Scan for the cell matching the given text and deliver its (x, y) coordinate at center. 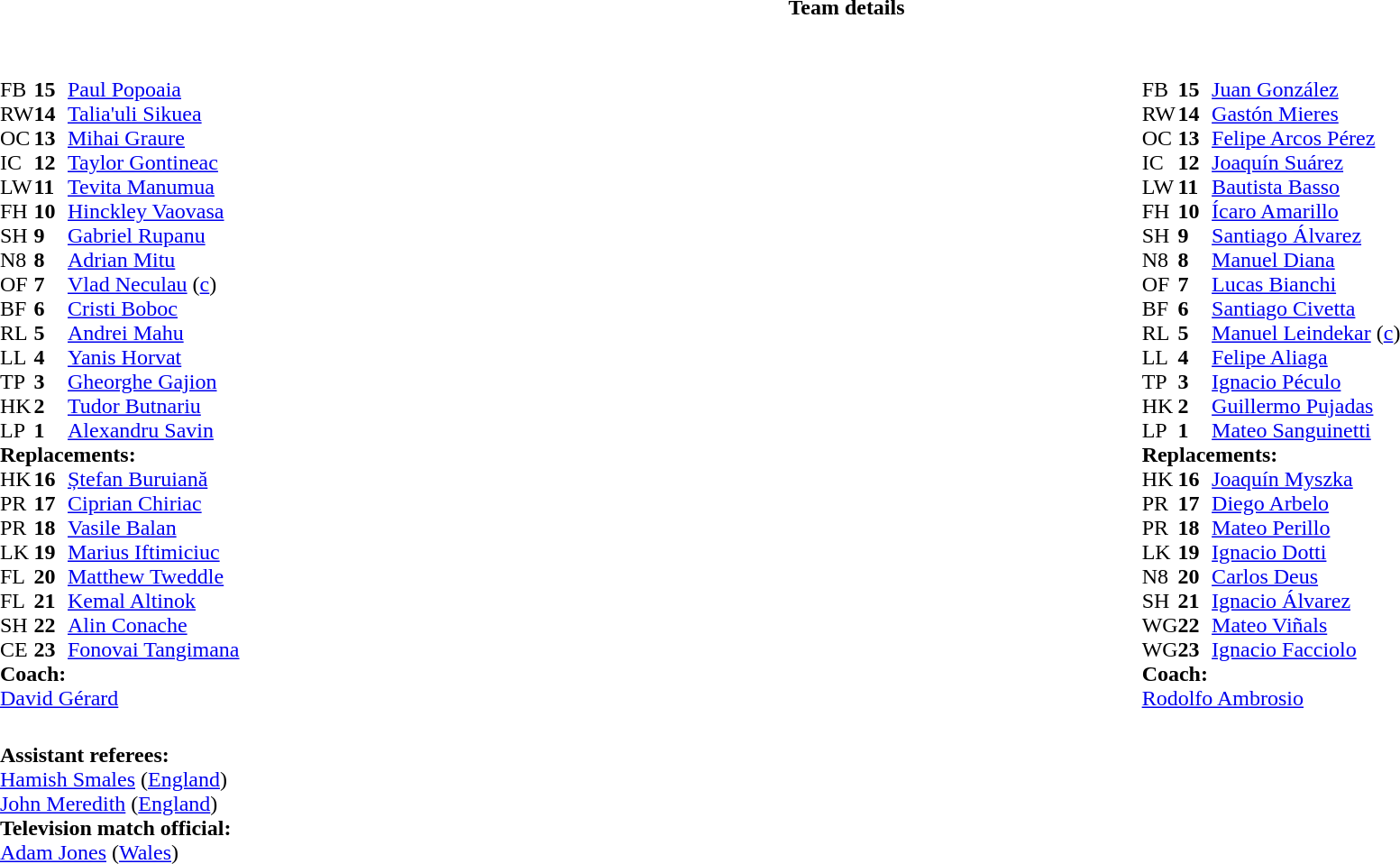
Andrei Mahu (153, 334)
Adrian Mitu (153, 260)
Santiago Civetta (1305, 308)
Felipe Arcos Pérez (1305, 139)
Diego Arbelo (1305, 503)
Juan González (1305, 90)
Ícaro Amarillo (1305, 211)
Joaquín Suárez (1305, 162)
David Gérard (120, 698)
Felipe Aliaga (1305, 357)
Santiago Álvarez (1305, 236)
Mihai Graure (153, 139)
Vlad Neculau (c) (153, 285)
Kemal Altinok (153, 601)
Coach: (120, 675)
Manuel Leindekar (c) (1305, 334)
Vasile Balan (153, 529)
Lucas Bianchi (1305, 285)
Ignacio Péculo (1305, 382)
Alin Conache (153, 626)
Ignacio Facciolo (1305, 649)
Fonovai Tangimana (153, 649)
Marius Iftimiciuc (153, 552)
Ciprian Chiriac (153, 503)
Mateo Perillo (1305, 529)
Ștefan Buruiană (153, 480)
CE (17, 649)
Hinckley Vaovasa (153, 211)
Yanis Horvat (153, 357)
Mateo Viñals (1305, 626)
Ignacio Dotti (1305, 552)
Taylor Gontineac (153, 162)
Replacements: (120, 455)
Cristi Boboc (153, 308)
Tevita Manumua (153, 188)
Talia'uli Sikuea (153, 114)
Gastón Mieres (1305, 114)
Carlos Deus (1305, 577)
Tudor Butnariu (153, 406)
Paul Popoaia (153, 90)
Manuel Diana (1305, 260)
Matthew Tweddle (153, 577)
Gheorghe Gajion (153, 382)
Gabriel Rupanu (153, 236)
Ignacio Álvarez (1305, 601)
Bautista Basso (1305, 188)
Joaquín Myszka (1305, 480)
Alexandru Savin (153, 431)
Guillermo Pujadas (1305, 406)
Mateo Sanguinetti (1305, 431)
